Find where the given text appears and provide that cell's center as (X, Y) coordinate. 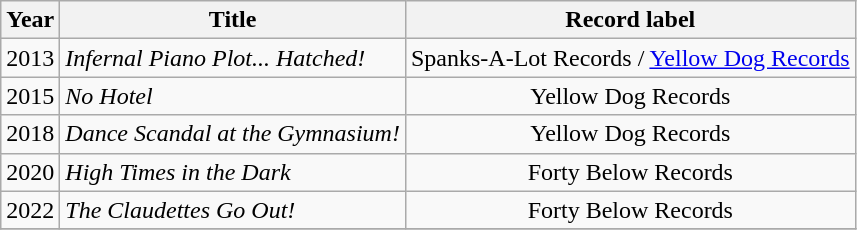
2020 (30, 172)
High Times in the Dark (233, 172)
Infernal Piano Plot... Hatched! (233, 58)
Year (30, 20)
No Hotel (233, 96)
Spanks-A-Lot Records / Yellow Dog Records (630, 58)
2022 (30, 210)
Dance Scandal at the Gymnasium! (233, 134)
Title (233, 20)
2015 (30, 96)
Record label (630, 20)
2013 (30, 58)
The Claudettes Go Out! (233, 210)
2018 (30, 134)
